Determine the [x, y] coordinate at the center of the cell enclosing the given text.  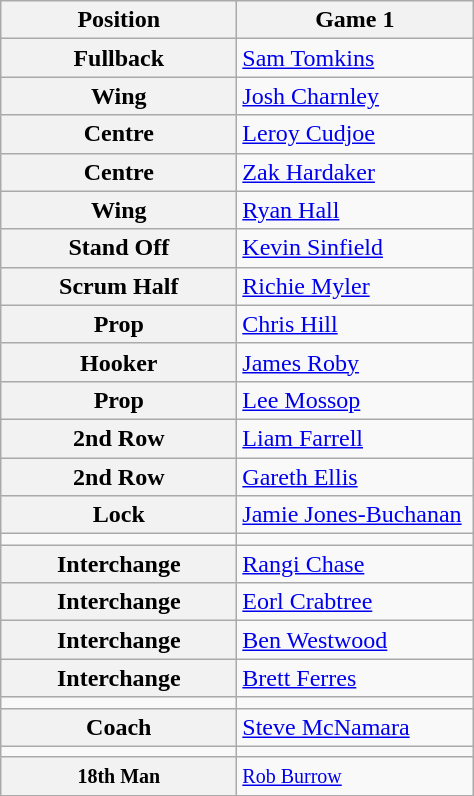
Jamie Jones-Buchanan [355, 515]
Coach [119, 727]
Zak Hardaker [355, 172]
Liam Farrell [355, 438]
Eorl Crabtree [355, 602]
Rob Burrow [355, 776]
James Roby [355, 362]
Kevin Sinfield [355, 248]
Fullback [119, 58]
Ben Westwood [355, 640]
Josh Charnley [355, 96]
Richie Myler [355, 286]
Stand Off [119, 248]
Lock [119, 515]
Lee Mossop [355, 400]
Sam Tomkins [355, 58]
Rangi Chase [355, 564]
Hooker [119, 362]
Ryan Hall [355, 210]
Chris Hill [355, 324]
Game 1 [355, 20]
Brett Ferres [355, 678]
Gareth Ellis [355, 477]
18th Man [119, 776]
Scrum Half [119, 286]
Steve McNamara [355, 727]
Leroy Cudjoe [355, 134]
Position [119, 20]
